Return the [X, Y] coordinate for the center point of the cell that contains the specified text.  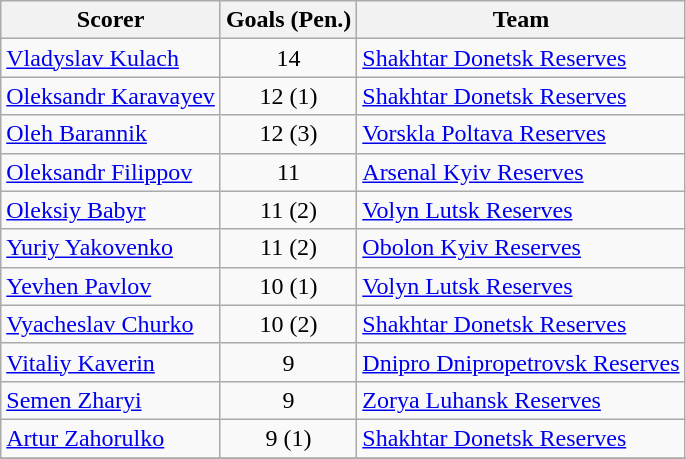
Yevhen Pavlov [111, 286]
Oleksiy Babyr [111, 210]
14 [288, 58]
Vorskla Poltava Reserves [521, 134]
Oleh Barannik [111, 134]
Goals (Pen.) [288, 20]
Arsenal Kyiv Reserves [521, 172]
Obolon Kyiv Reserves [521, 248]
11 [288, 172]
Zorya Luhansk Reserves [521, 400]
Scorer [111, 20]
Vladyslav Kulach [111, 58]
12 (3) [288, 134]
10 (1) [288, 286]
9 (1) [288, 438]
Vyacheslav Churko [111, 324]
Team [521, 20]
Semen Zharyi [111, 400]
12 (1) [288, 96]
Oleksandr Filippov [111, 172]
10 (2) [288, 324]
Dnipro Dnipropetrovsk Reserves [521, 362]
Yuriy Yakovenko [111, 248]
Oleksandr Karavayev [111, 96]
Artur Zahorulko [111, 438]
Vitaliy Kaverin [111, 362]
